Return the (x, y) coordinate for the center point of the cell that contains the specified text.  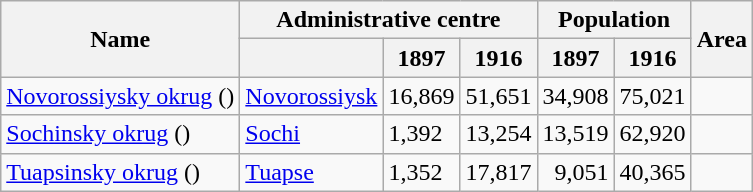
75,021 (652, 96)
51,651 (498, 96)
13,254 (498, 134)
34,908 (576, 96)
Novorossiysky okrug () (120, 96)
Novorossiysk (312, 96)
1,352 (422, 172)
Sochinsky okrug () (120, 134)
Tuapse (312, 172)
17,817 (498, 172)
Name (120, 39)
1,392 (422, 134)
Tuapsinsky okrug () (120, 172)
Sochi (312, 134)
16,869 (422, 96)
Area (722, 39)
13,519 (576, 134)
62,920 (652, 134)
Administrative centre (388, 20)
Population (614, 20)
40,365 (652, 172)
9,051 (576, 172)
